Scan for the cell matching the given text and deliver its (X, Y) coordinate at center. 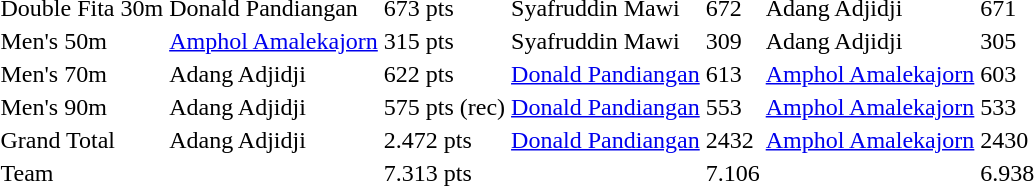
309 (732, 41)
2.472 pts (444, 140)
622 pts (444, 74)
575 pts (rec) (444, 107)
315 pts (444, 41)
613 (732, 74)
553 (732, 107)
Syafruddin Mawi (606, 41)
2432 (732, 140)
